Find where the given text appears and provide that cell's center as [X, Y] coordinate. 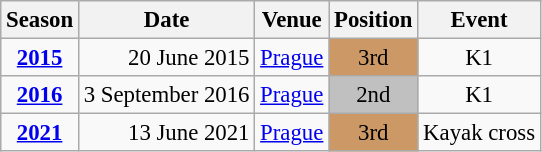
20 June 2015 [166, 58]
Event [480, 20]
Kayak cross [480, 133]
Season [40, 20]
2nd [374, 95]
2021 [40, 133]
Position [374, 20]
2016 [40, 95]
3 September 2016 [166, 95]
2015 [40, 58]
Date [166, 20]
Venue [292, 20]
13 June 2021 [166, 133]
